Extract the (X, Y) coordinate from the center of the cell holding the provided text.  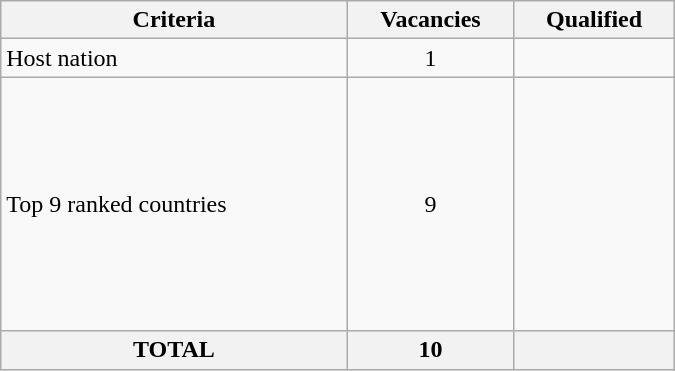
Host nation (174, 58)
TOTAL (174, 350)
10 (430, 350)
Vacancies (430, 20)
Criteria (174, 20)
9 (430, 204)
Top 9 ranked countries (174, 204)
1 (430, 58)
Qualified (594, 20)
